Extract the (x, y) coordinate from the center of the cell holding the provided text.  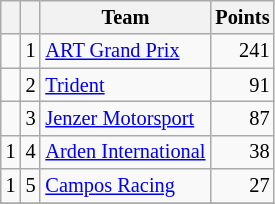
3 (31, 118)
ART Grand Prix (125, 51)
Points (242, 17)
91 (242, 85)
Arden International (125, 152)
Campos Racing (125, 186)
4 (31, 152)
241 (242, 51)
Team (125, 17)
5 (31, 186)
87 (242, 118)
2 (31, 85)
Trident (125, 85)
38 (242, 152)
27 (242, 186)
Jenzer Motorsport (125, 118)
